Output the (x, y) coordinate of the center of the cell containing the given text.  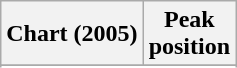
Chart (2005) (72, 34)
Peakposition (189, 34)
